Capture the cell that displays the provided text and extract its [x, y] central coordinate. 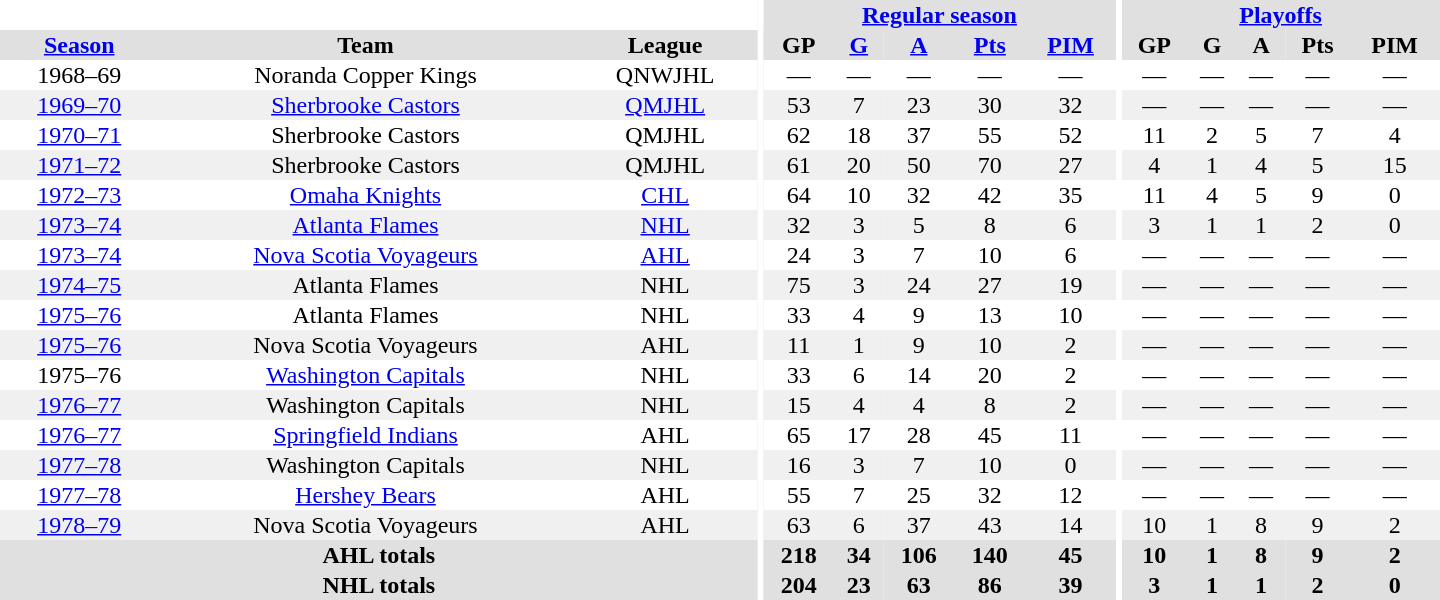
39 [1070, 585]
64 [798, 195]
140 [990, 555]
19 [1070, 285]
1971–72 [79, 165]
AHL totals [379, 555]
CHL [666, 195]
Noranda Copper Kings [365, 75]
League [666, 45]
204 [798, 585]
34 [858, 555]
50 [918, 165]
Season [79, 45]
17 [858, 435]
106 [918, 555]
62 [798, 135]
52 [1070, 135]
1969–70 [79, 105]
Omaha Knights [365, 195]
61 [798, 165]
1968–69 [79, 75]
35 [1070, 195]
42 [990, 195]
13 [990, 315]
1970–71 [79, 135]
53 [798, 105]
28 [918, 435]
QNWJHL [666, 75]
43 [990, 525]
16 [798, 465]
18 [858, 135]
Hershey Bears [365, 495]
Playoffs [1280, 15]
25 [918, 495]
65 [798, 435]
1974–75 [79, 285]
NHL totals [379, 585]
75 [798, 285]
12 [1070, 495]
1978–79 [79, 525]
Regular season [940, 15]
Team [365, 45]
218 [798, 555]
70 [990, 165]
1972–73 [79, 195]
86 [990, 585]
30 [990, 105]
Springfield Indians [365, 435]
